Provide the [X, Y] coordinate of the cell's center where the given text is located.  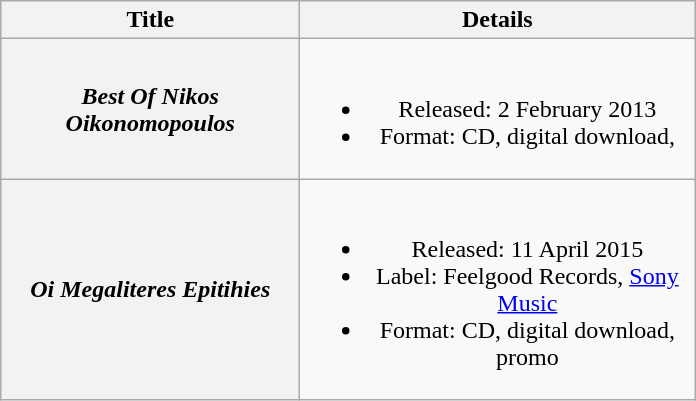
Best Of Nikos Oikonomopoulos [150, 109]
Title [150, 20]
Details [498, 20]
Oi Megaliteres Epitihies [150, 290]
Released: 2 February 2013 Format: CD, digital download, [498, 109]
Released: 11 April 2015Label: Feelgood Records, Sony MusicFormat: CD, digital download, promo [498, 290]
